Locate the cell with the specified text and output its (x, y) center coordinate. 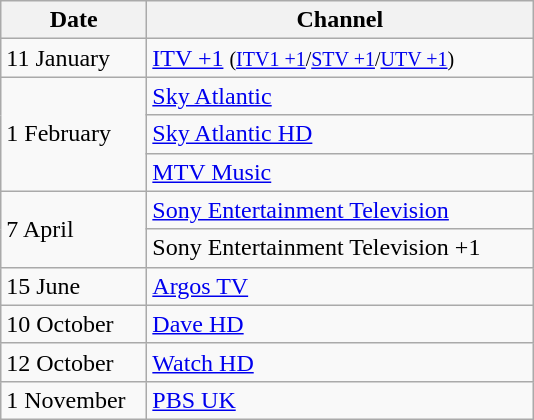
Watch HD (340, 362)
15 June (74, 286)
ITV +1 (ITV1 +1/STV +1/UTV +1) (340, 58)
1 February (74, 134)
12 October (74, 362)
11 January (74, 58)
Sony Entertainment Television +1 (340, 248)
Argos TV (340, 286)
PBS UK (340, 400)
10 October (74, 324)
Dave HD (340, 324)
Sky Atlantic HD (340, 134)
Date (74, 20)
MTV Music (340, 172)
1 November (74, 400)
7 April (74, 229)
Channel (340, 20)
Sky Atlantic (340, 96)
Sony Entertainment Television (340, 210)
